Locate the cell with the specified text and output its (X, Y) center coordinate. 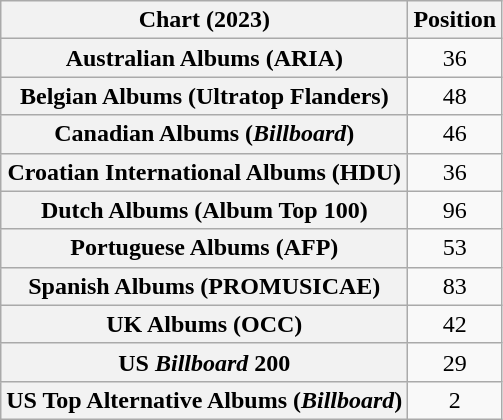
Position (455, 20)
Spanish Albums (PROMUSICAE) (204, 286)
US Top Alternative Albums (Billboard) (204, 400)
Australian Albums (ARIA) (204, 58)
Dutch Albums (Album Top 100) (204, 210)
2 (455, 400)
Portuguese Albums (AFP) (204, 248)
83 (455, 286)
Canadian Albums (Billboard) (204, 134)
Chart (2023) (204, 20)
53 (455, 248)
US Billboard 200 (204, 362)
Belgian Albums (Ultratop Flanders) (204, 96)
UK Albums (OCC) (204, 324)
Croatian International Albums (HDU) (204, 172)
29 (455, 362)
96 (455, 210)
48 (455, 96)
42 (455, 324)
46 (455, 134)
